Provide the (X, Y) coordinate of the cell's center where the given text is located.  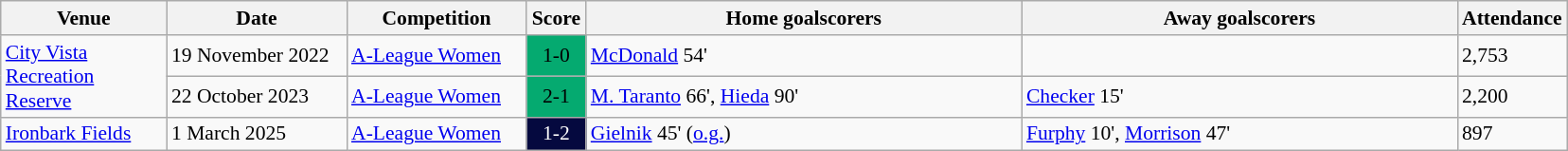
1-0 (557, 55)
Furphy 10', Morrison 47' (1239, 134)
Gielnik 45' (o.g.) (804, 134)
1 March 2025 (257, 134)
Score (557, 18)
2,753 (1512, 55)
2,200 (1512, 97)
1-2 (557, 134)
M. Taranto 66', Hieda 90' (804, 97)
Checker 15' (1239, 97)
19 November 2022 (257, 55)
Date (257, 18)
2-1 (557, 97)
City Vista Recreation Reserve (83, 76)
Ironbark Fields (83, 134)
Venue (83, 18)
McDonald 54' (804, 55)
897 (1512, 134)
Attendance (1512, 18)
22 October 2023 (257, 97)
Away goalscorers (1239, 18)
Competition (437, 18)
Home goalscorers (804, 18)
